Detect which cell encompasses the target text, then output its (X, Y) center coordinate. 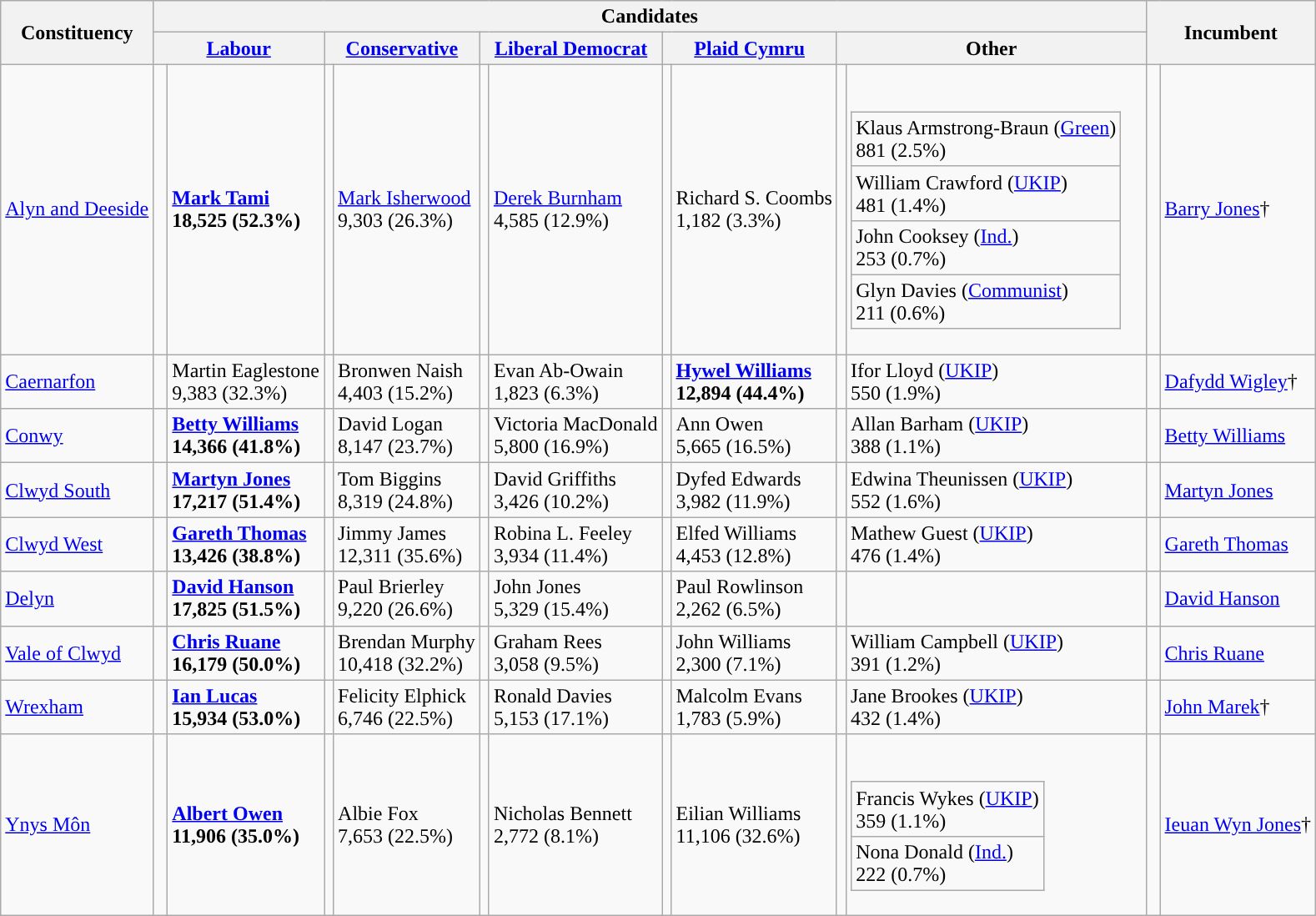
Klaus Armstrong-Braun (Green)881 (2.5%) William Crawford (UKIP)481 (1.4%) John Cooksey (Ind.)253 (0.7%) Glyn Davies (Communist)211 (0.6%) (996, 209)
Mark Isherwood9,303 (26.3%) (407, 209)
Ronald Davies5,153 (17.1%) (575, 707)
Clwyd West (77, 544)
Francis Wykes (UKIP)359 (1.1%) Nona Donald (Ind.)222 (0.7%) (996, 825)
David Hanson (1238, 599)
Conwy (77, 435)
Delyn (77, 599)
Conservative (402, 48)
Chris Ruane (1238, 652)
Wrexham (77, 707)
Vale of Clwyd (77, 652)
Graham Rees3,058 (9.5%) (575, 652)
Paul Rowlinson2,262 (6.5%) (754, 599)
Candidates (650, 17)
Nicholas Bennett2,772 (8.1%) (575, 825)
Glyn Davies (Communist)211 (0.6%) (986, 302)
Felicity Elphick6,746 (22.5%) (407, 707)
Betty Williams (1238, 435)
Martin Eaglestone9,383 (32.3%) (246, 382)
Paul Brierley9,220 (26.6%) (407, 599)
Elfed Williams4,453 (12.8%) (754, 544)
Francis Wykes (UKIP)359 (1.1%) (947, 809)
Barry Jones† (1238, 209)
Edwina Theunissen (UKIP)552 (1.6%) (996, 491)
Dyfed Edwards3,982 (11.9%) (754, 491)
John Marek† (1238, 707)
Liberal Democrat (570, 48)
Jimmy James12,311 (35.6%) (407, 544)
Constituency (77, 33)
Gareth Thomas13,426 (38.8%) (246, 544)
Plaid Cymru (749, 48)
Albie Fox7,653 (22.5%) (407, 825)
Gareth Thomas (1238, 544)
Ann Owen5,665 (16.5%) (754, 435)
Caernarfon (77, 382)
William Campbell (UKIP)391 (1.2%) (996, 652)
Nona Donald (Ind.)222 (0.7%) (947, 863)
Victoria MacDonald5,800 (16.9%) (575, 435)
Bronwen Naish4,403 (15.2%) (407, 382)
Malcolm Evans1,783 (5.9%) (754, 707)
Mathew Guest (UKIP)476 (1.4%) (996, 544)
Brendan Murphy10,418 (32.2%) (407, 652)
Dafydd Wigley† (1238, 382)
Hywel Williams12,894 (44.4%) (754, 382)
Evan Ab-Owain1,823 (6.3%) (575, 382)
Tom Biggins8,319 (24.8%) (407, 491)
John Cooksey (Ind.)253 (0.7%) (986, 247)
Ynys Môn (77, 825)
Martyn Jones (1238, 491)
Clwyd South (77, 491)
Allan Barham (UKIP)388 (1.1%) (996, 435)
Mark Tami18,525 (52.3%) (246, 209)
Ieuan Wyn Jones† (1238, 825)
Labour (239, 48)
Robina L. Feeley3,934 (11.4%) (575, 544)
Chris Ruane16,179 (50.0%) (246, 652)
David Hanson17,825 (51.5%) (246, 599)
Incumbent (1231, 33)
Jane Brookes (UKIP)432 (1.4%) (996, 707)
John Williams2,300 (7.1%) (754, 652)
Ifor Lloyd (UKIP)550 (1.9%) (996, 382)
Alyn and Deeside (77, 209)
David Griffiths3,426 (10.2%) (575, 491)
Albert Owen11,906 (35.0%) (246, 825)
Eilian Williams11,106 (32.6%) (754, 825)
Betty Williams14,366 (41.8%) (246, 435)
Martyn Jones17,217 (51.4%) (246, 491)
David Logan8,147 (23.7%) (407, 435)
William Crawford (UKIP)481 (1.4%) (986, 194)
Klaus Armstrong-Braun (Green)881 (2.5%) (986, 138)
Derek Burnham4,585 (12.9%) (575, 209)
John Jones5,329 (15.4%) (575, 599)
Ian Lucas15,934 (53.0%) (246, 707)
Richard S. Coombs1,182 (3.3%) (754, 209)
Other (991, 48)
